Scan for the cell matching the given text and deliver its [X, Y] coordinate at center. 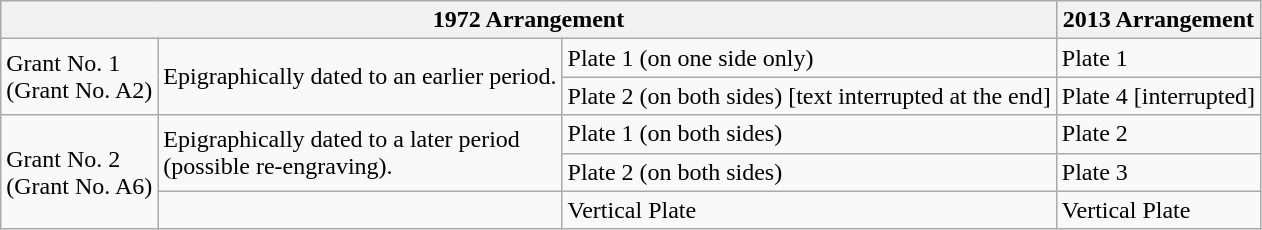
Plate 1 (on both sides) [809, 134]
Grant No. 1(Grant No. A2) [80, 77]
1972 Arrangement [529, 20]
Plate 2 (on both sides) [809, 172]
Plate 3 [1158, 172]
Epigraphically dated to a later period(possible re-engraving). [360, 153]
Plate 1 (on one side only) [809, 58]
Plate 1 [1158, 58]
Grant No. 2(Grant No. A6) [80, 172]
Plate 4 [interrupted] [1158, 96]
Plate 2 (on both sides) [text interrupted at the end] [809, 96]
2013 Arrangement [1158, 20]
Epigraphically dated to an earlier period. [360, 77]
Plate 2 [1158, 134]
